For the text-containing cell, return its midpoint in (x, y) coordinate format. 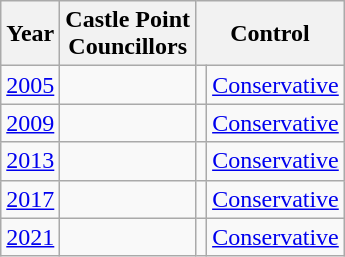
2005 (30, 85)
Castle PointCouncillors (128, 34)
Year (30, 34)
2021 (30, 237)
2009 (30, 123)
Control (270, 34)
2013 (30, 161)
2017 (30, 199)
